Scan for the cell matching the given text and deliver its [x, y] coordinate at center. 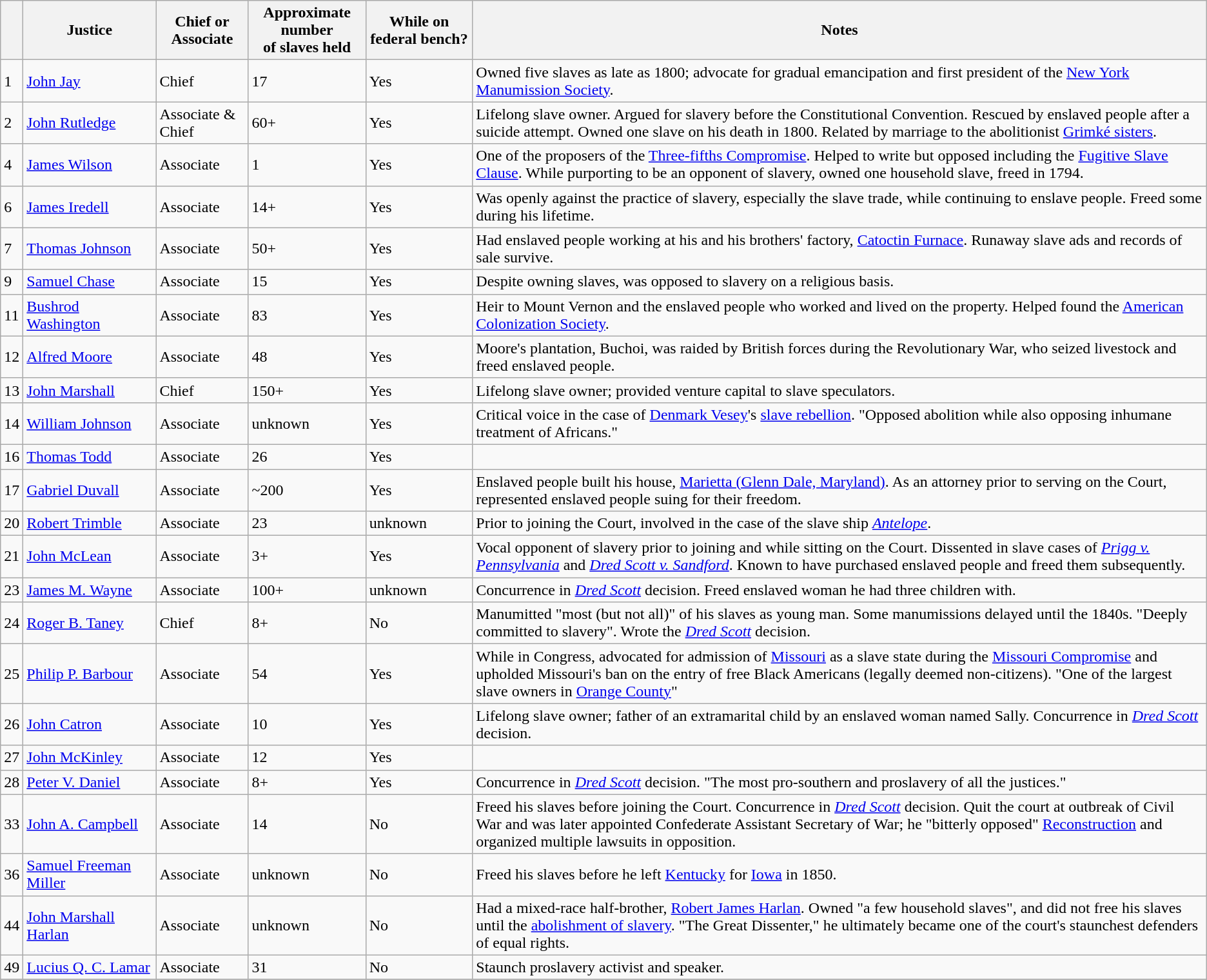
Freed his slaves before he left Kentucky for Iowa in 1850. [839, 874]
Gabriel Duvall [90, 490]
Bushrod Washington [90, 315]
Justice [90, 30]
John Rutledge [90, 122]
Associate & Chief [202, 122]
83 [307, 315]
~200 [307, 490]
Peter V. Daniel [90, 782]
Lifelong slave owner; father of an extramarital child by an enslaved woman named Sally. Concurrence in Dred Scott decision. [839, 725]
Lifelong slave owner; provided venture capital to slave speculators. [839, 390]
Was openly against the practice of slavery, especially the slave trade, while continuing to enslave people. Freed some during his lifetime. [839, 206]
15 [307, 282]
Had enslaved people working at his and his brothers' factory, Catoctin Furnace. Runaway slave ads and records of sale survive. [839, 249]
Roger B. Taney [90, 623]
Owned five slaves as late as 1800; advocate for gradual emancipation and first president of the New York Manumission Society. [839, 81]
25 [12, 674]
3+ [307, 557]
2 [12, 122]
William Johnson [90, 423]
9 [12, 282]
James M. Wayne [90, 590]
Heir to Mount Vernon and the enslaved people who worked and lived on the property. Helped found the American Colonization Society. [839, 315]
John A. Campbell [90, 824]
7 [12, 249]
Staunch proslavery activist and speaker. [839, 967]
John Catron [90, 725]
11 [12, 315]
Samuel Chase [90, 282]
Lucius Q. C. Lamar [90, 967]
Robert Trimble [90, 524]
Thomas Johnson [90, 249]
21 [12, 557]
16 [12, 456]
Prior to joining the Court, involved in the case of the slave ship Antelope. [839, 524]
James Iredell [90, 206]
6 [12, 206]
50+ [307, 249]
100+ [307, 590]
10 [307, 725]
31 [307, 967]
44 [12, 925]
Moore's plantation, Buchoi, was raided by British forces during the Revolutionary War, who seized livestock and freed enslaved people. [839, 357]
13 [12, 390]
27 [12, 758]
Philip P. Barbour [90, 674]
Alfred Moore [90, 357]
James Wilson [90, 165]
John Jay [90, 81]
36 [12, 874]
John McLean [90, 557]
33 [12, 824]
Samuel Freeman Miller [90, 874]
28 [12, 782]
Thomas Todd [90, 456]
Concurrence in Dred Scott decision. Freed enslaved woman he had three children with. [839, 590]
John McKinley [90, 758]
Concurrence in Dred Scott decision. "The most pro-southern and proslavery of all the justices." [839, 782]
Notes [839, 30]
150+ [307, 390]
20 [12, 524]
John Marshall [90, 390]
48 [307, 357]
54 [307, 674]
Chief or Associate [202, 30]
While on federal bench? [419, 30]
Despite owning slaves, was opposed to slavery on a religious basis. [839, 282]
60+ [307, 122]
49 [12, 967]
24 [12, 623]
John Marshall Harlan [90, 925]
14+ [307, 206]
4 [12, 165]
Approximate numberof slaves held [307, 30]
Critical voice in the case of Denmark Vesey's slave rebellion. "Opposed abolition while also opposing inhumane treatment of Africans." [839, 423]
